Provide the (X, Y) coordinate of the cell's center where the given text is located.  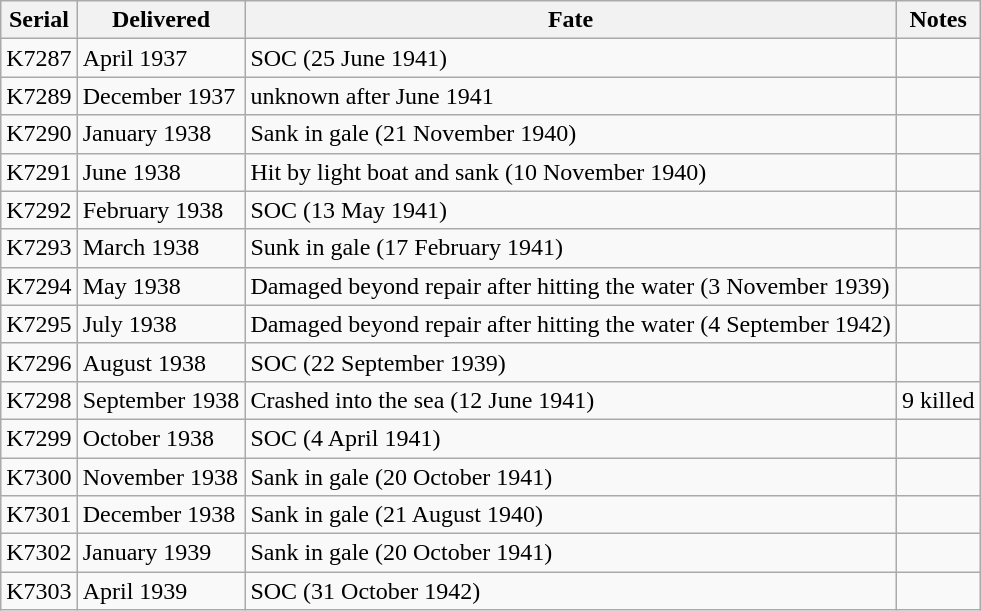
Notes (938, 20)
SOC (31 October 1942) (570, 591)
K7291 (39, 172)
K7295 (39, 324)
November 1938 (161, 477)
Sank in gale (21 August 1940) (570, 515)
February 1938 (161, 210)
June 1938 (161, 172)
January 1939 (161, 553)
SOC (4 April 1941) (570, 438)
K7296 (39, 362)
K7301 (39, 515)
December 1937 (161, 96)
Sank in gale (21 November 1940) (570, 134)
K7290 (39, 134)
December 1938 (161, 515)
Damaged beyond repair after hitting the water (3 November 1939) (570, 286)
K7302 (39, 553)
Fate (570, 20)
Crashed into the sea (12 June 1941) (570, 400)
K7303 (39, 591)
April 1939 (161, 591)
July 1938 (161, 324)
K7292 (39, 210)
September 1938 (161, 400)
Sunk in gale (17 February 1941) (570, 248)
April 1937 (161, 58)
K7294 (39, 286)
SOC (22 September 1939) (570, 362)
Serial (39, 20)
K7293 (39, 248)
Damaged beyond repair after hitting the water (4 September 1942) (570, 324)
Delivered (161, 20)
Hit by light boat and sank (10 November 1940) (570, 172)
January 1938 (161, 134)
August 1938 (161, 362)
K7287 (39, 58)
SOC (25 June 1941) (570, 58)
May 1938 (161, 286)
9 killed (938, 400)
October 1938 (161, 438)
March 1938 (161, 248)
unknown after June 1941 (570, 96)
K7300 (39, 477)
SOC (13 May 1941) (570, 210)
K7289 (39, 96)
K7298 (39, 400)
K7299 (39, 438)
